From the cell containing the given text, extract its center point as [x, y] coordinate. 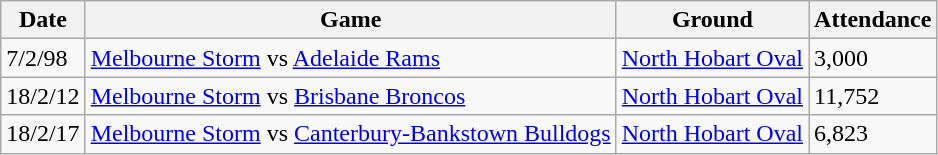
18/2/17 [43, 134]
7/2/98 [43, 58]
Attendance [873, 20]
11,752 [873, 96]
Melbourne Storm vs Canterbury-Bankstown Bulldogs [350, 134]
Game [350, 20]
Melbourne Storm vs Brisbane Broncos [350, 96]
Melbourne Storm vs Adelaide Rams [350, 58]
3,000 [873, 58]
18/2/12 [43, 96]
6,823 [873, 134]
Ground [712, 20]
Date [43, 20]
